Extract the (x, y) coordinate from the center of the cell holding the provided text.  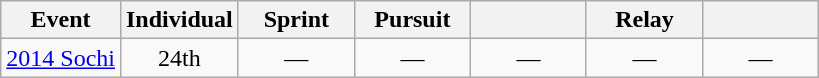
2014 Sochi (61, 58)
Relay (644, 20)
Sprint (296, 20)
Pursuit (412, 20)
24th (179, 58)
Event (61, 20)
Individual (179, 20)
